Scan for the cell matching the given text and deliver its (X, Y) coordinate at center. 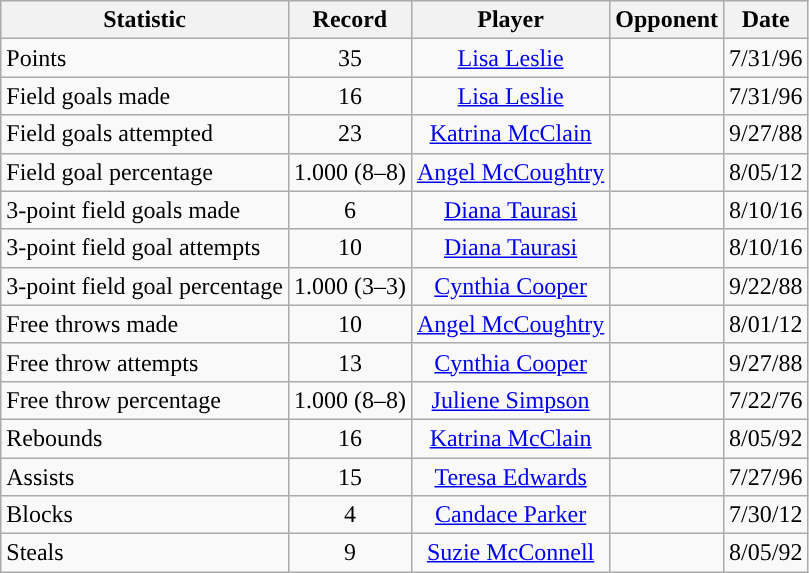
Player (510, 20)
23 (350, 134)
9 (350, 553)
7/30/12 (766, 515)
Date (766, 20)
Record (350, 20)
1.000 (3–3) (350, 286)
Statistic (145, 20)
Steals (145, 553)
3-point field goal attempts (145, 248)
Free throws made (145, 324)
6 (350, 210)
8/01/12 (766, 324)
Opponent (667, 20)
3-point field goal percentage (145, 286)
Rebounds (145, 438)
Free throw attempts (145, 362)
35 (350, 58)
Field goals made (145, 96)
7/22/76 (766, 400)
15 (350, 477)
Suzie McConnell (510, 553)
Free throw percentage (145, 400)
13 (350, 362)
7/27/96 (766, 477)
4 (350, 515)
3-point field goals made (145, 210)
Teresa Edwards (510, 477)
Points (145, 58)
Candace Parker (510, 515)
8/05/12 (766, 172)
9/22/88 (766, 286)
Assists (145, 477)
Field goals attempted (145, 134)
Juliene Simpson (510, 400)
Blocks (145, 515)
Field goal percentage (145, 172)
